Identify which cell holds the provided text, then report its (x, y) central coordinate. 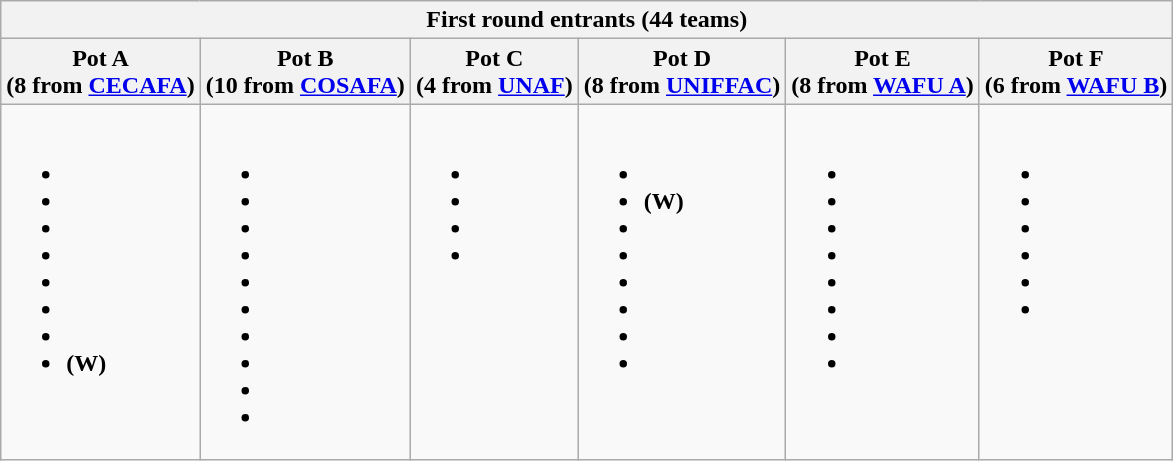
Pot D(8 from UNIFFAC) (682, 72)
Pot E(8 from WAFU A) (883, 72)
Pot F(6 from WAFU B) (1076, 72)
First round entrants (44 teams) (587, 20)
Pot B(10 from COSAFA) (305, 72)
Pot C (4 from UNAF) (494, 72)
Pot A(8 from CECAFA) (100, 72)
